Find where the given text appears and provide that cell's center as (x, y) coordinate. 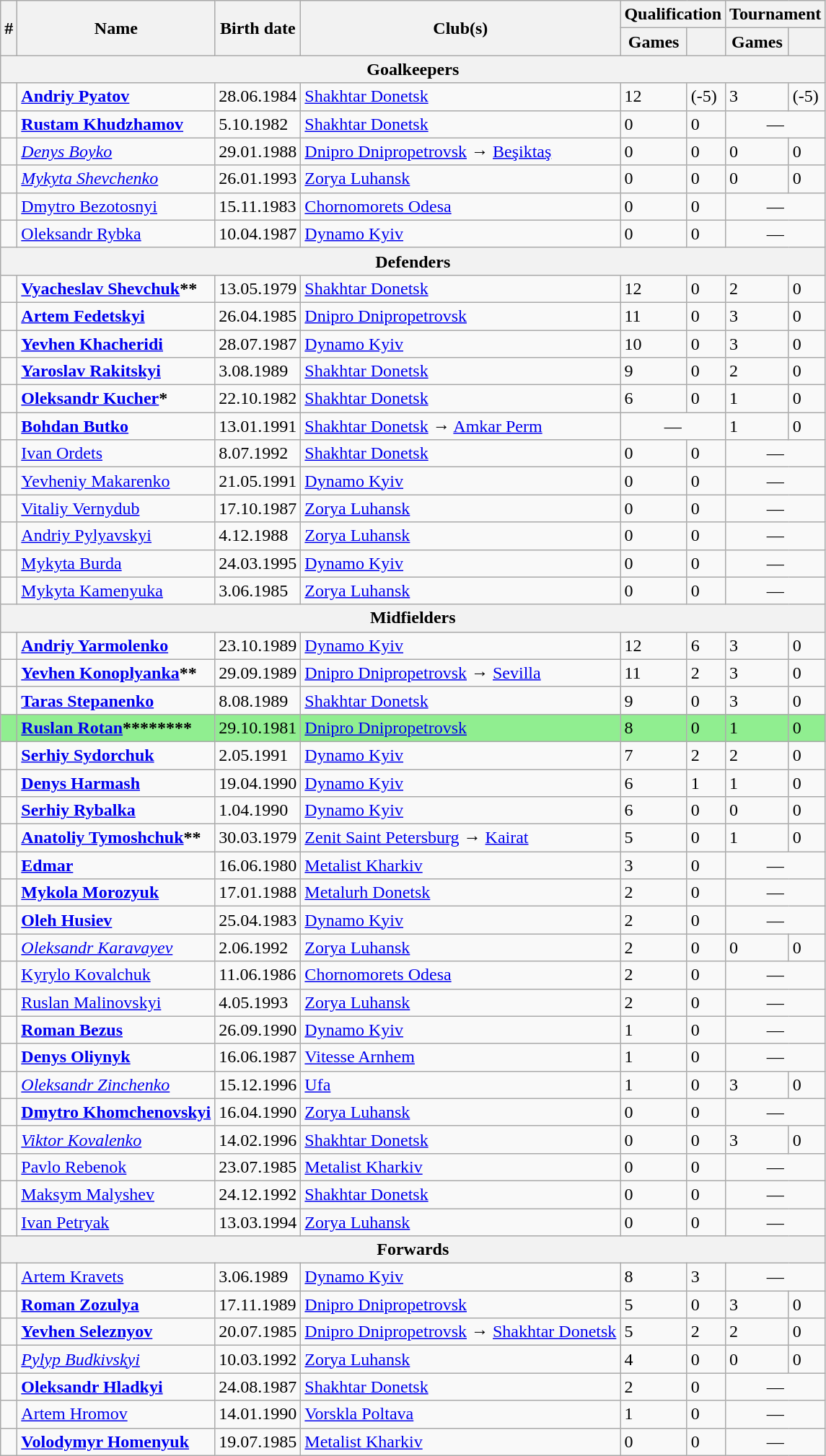
Artem Kravets (116, 1277)
23.07.1985 (258, 1167)
11.06.1986 (258, 975)
Defenders (413, 261)
Zenit Saint Petersburg → Kairat (460, 838)
Birth date (258, 28)
15.11.1983 (258, 206)
Roman Bezus (116, 1030)
4 (654, 1359)
10 (654, 344)
8.07.1992 (258, 454)
28.06.1984 (258, 97)
Dnipro Dnipropetrovsk → Beşiktaş (460, 151)
Oleksandr Zinchenko (116, 1085)
1.04.1990 (258, 811)
16.06.1980 (258, 865)
Oleksandr Rybka (116, 234)
Midfielders (413, 618)
29.10.1981 (258, 728)
24.03.1995 (258, 563)
Mykyta Shevchenko (116, 179)
3.08.1989 (258, 371)
15.12.1996 (258, 1085)
Denys Harmash (116, 782)
Oleksandr Hladkyi (116, 1387)
Taras Stepanenko (116, 700)
29.09.1989 (258, 673)
Vitesse Arnhem (460, 1057)
Mykyta Kamenyuka (116, 591)
19.07.1985 (258, 1442)
4.05.1993 (258, 1002)
Serhiy Sydorchuk (116, 755)
Volodymyr Homenyuk (116, 1442)
Andriy Yarmolenko (116, 645)
22.10.1982 (258, 399)
28.07.1987 (258, 344)
16.04.1990 (258, 1112)
Yevhen Konoplyanka** (116, 673)
25.04.1983 (258, 920)
21.05.1991 (258, 481)
Qualification (673, 14)
Dnipro Dnipropetrovsk → Sevilla (460, 673)
Denys Boyko (116, 151)
Oleh Husiev (116, 920)
13.01.1991 (258, 426)
Yevhen Seleznyov (116, 1332)
Pavlo Rebenok (116, 1167)
26.01.1993 (258, 179)
Rustam Khudzhamov (116, 124)
Anatoliy Tymoshchuk** (116, 838)
24.12.1992 (258, 1194)
Ivan Ordets (116, 454)
Dmytro Khomchenovskyi (116, 1112)
Bohdan Butko (116, 426)
19.04.1990 (258, 782)
16.06.1987 (258, 1057)
17.01.1988 (258, 893)
Ruslan Rotan******** (116, 728)
Vorskla Poltava (460, 1414)
Shakhtar Donetsk → Amkar Perm (460, 426)
Mykola Morozyuk (116, 893)
Dmytro Bezotosnyi (116, 206)
17.11.1989 (258, 1305)
Yaroslav Rakitskyi (116, 371)
Serhiy Rybalka (116, 811)
Andriy Pyatov (116, 97)
Viktor Kovalenko (116, 1139)
Ufa (460, 1085)
30.03.1979 (258, 838)
10.04.1987 (258, 234)
Forwards (413, 1250)
13.03.1994 (258, 1222)
Mykyta Burda (116, 563)
Andriy Pylyavskyi (116, 536)
17.10.1987 (258, 508)
Pylyp Budkivskyi (116, 1359)
Yevheniy Makarenko (116, 481)
Dnipro Dnipropetrovsk → Shakhtar Donetsk (460, 1332)
Tournament (776, 14)
3.06.1985 (258, 591)
Ruslan Malinovskyi (116, 1002)
Club(s) (460, 28)
Roman Zozulya (116, 1305)
2.06.1992 (258, 948)
Kyrylo Kovalchuk (116, 975)
13.05.1979 (258, 288)
Artem Hromov (116, 1414)
Metalurh Donetsk (460, 893)
26.09.1990 (258, 1030)
29.01.1988 (258, 151)
# (9, 28)
Yevhen Khacheridi (116, 344)
20.07.1985 (258, 1332)
23.10.1989 (258, 645)
Oleksandr Kucher* (116, 399)
3.06.1989 (258, 1277)
Name (116, 28)
Oleksandr Karavayev (116, 948)
8.08.1989 (258, 700)
14.01.1990 (258, 1414)
26.04.1985 (258, 316)
2.05.1991 (258, 755)
5.10.1982 (258, 124)
7 (654, 755)
Denys Oliynyk (116, 1057)
Edmar (116, 865)
10.03.1992 (258, 1359)
Goalkeepers (413, 69)
Ivan Petryak (116, 1222)
Vyacheslav Shevchuk** (116, 288)
Maksym Malyshev (116, 1194)
Vitaliy Vernydub (116, 508)
4.12.1988 (258, 536)
14.02.1996 (258, 1139)
Artem Fedetskyi (116, 316)
24.08.1987 (258, 1387)
